Extract the (X, Y) coordinate from the center of the cell holding the provided text.  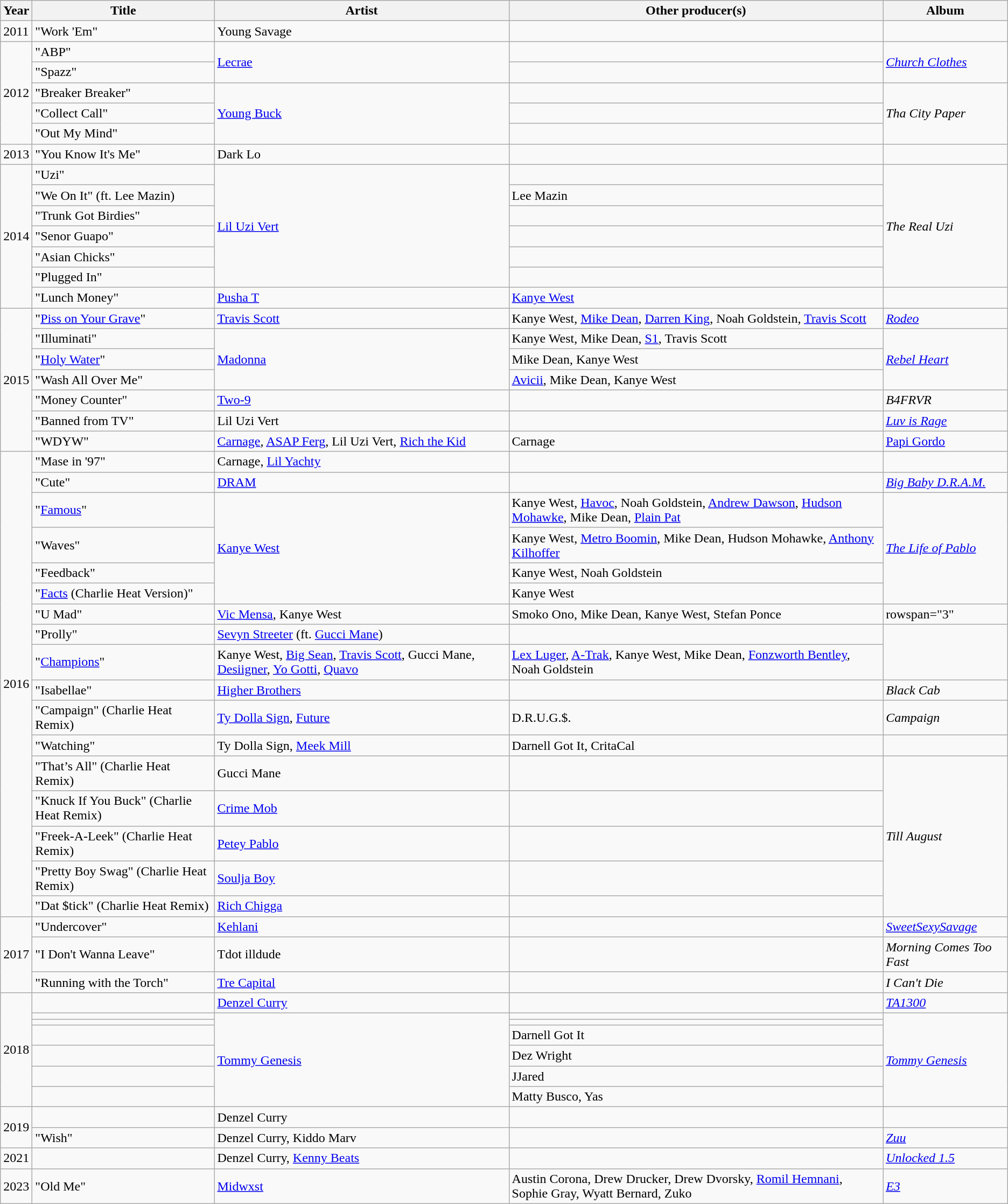
Young Buck (362, 113)
Luv is Rage (946, 421)
Ty Dolla Sign, Meek Mill (362, 746)
Midwxst (362, 1186)
Pusha T (362, 298)
Tha City Paper (946, 113)
2013 (16, 154)
"Illuminati" (123, 339)
"Money Counter" (123, 400)
JJared (696, 1076)
Vic Mensa, Kanye West (362, 614)
2023 (16, 1186)
Papi Gordo (946, 441)
"Mase in '97" (123, 462)
Kanye West, Havoc, Noah Goldstein, Andrew Dawson, Hudson Mohawke, Mike Dean, Plain Pat (696, 510)
Other producer(s) (696, 11)
Kanye West, Metro Boomin, Mike Dean, Hudson Mohawke, Anthony Kilhoffer (696, 545)
Carnage (696, 441)
2012 (16, 93)
Artist (362, 11)
"Banned from TV" (123, 421)
Black Cab (946, 690)
D.R.U.G.$. (696, 718)
Madonna (362, 359)
"Undercover" (123, 927)
Dark Lo (362, 154)
"Collect Call" (123, 113)
2014 (16, 236)
"Uzi" (123, 175)
Tre Capital (362, 982)
"You Know It's Me" (123, 154)
Carnage, ASAP Ferg, Lil Uzi Vert, Rich the Kid (362, 441)
"Cute" (123, 482)
Matty Busco, Yas (696, 1097)
Denzel Curry, Kiddo Marv (362, 1138)
Sevyn Streeter (ft. Gucci Mane) (362, 635)
"Spazz" (123, 72)
"Work 'Em" (123, 31)
Travis Scott (362, 318)
Petey Pablo (362, 844)
"U Mad" (123, 614)
2017 (16, 955)
"Plugged In" (123, 277)
Big Baby D.R.A.M. (946, 482)
Unlocked 1.5 (946, 1158)
Kehlani (362, 927)
rowspan="3" (946, 614)
Gucci Mane (362, 774)
Morning Comes Too Fast (946, 955)
Higher Brothers (362, 690)
Rodeo (946, 318)
Lee Mazin (696, 195)
Kanye West, Noah Goldstein (696, 573)
Rich Chigga (362, 906)
"Old Me" (123, 1186)
2011 (16, 31)
Zuu (946, 1138)
Two-9 (362, 400)
Dez Wright (696, 1056)
"Isabellae" (123, 690)
Rebel Heart (946, 359)
"Dat $tick" (Charlie Heat Remix) (123, 906)
DRAM (362, 482)
"Facts (Charlie Heat Version)" (123, 593)
"WDYW" (123, 441)
"Waves" (123, 545)
Mike Dean, Kanye West (696, 359)
"Piss on Your Grave" (123, 318)
Kanye West, Big Sean, Travis Scott, Gucci Mane, Desiigner, Yo Gotti, Quavo (362, 663)
2018 (16, 1049)
Campaign (946, 718)
Smoko Ono, Mike Dean, Kanye West, Stefan Ponce (696, 614)
Till August (946, 836)
2019 (16, 1128)
"Feedback" (123, 573)
Darnell Got It, CritaCal (696, 746)
"Breaker Breaker" (123, 93)
Lex Luger, A-Trak, Kanye West, Mike Dean, Fonzworth Bentley, Noah Goldstein (696, 663)
E3 (946, 1186)
Young Savage (362, 31)
"Running with the Torch" (123, 982)
Carnage, Lil Yachty (362, 462)
Lecrae (362, 62)
Denzel Curry, Kenny Beats (362, 1158)
"Knuck If You Buck" (Charlie Heat Remix) (123, 808)
SweetSexySavage (946, 927)
Soulja Boy (362, 878)
"Out My Mind" (123, 134)
Avicii, Mike Dean, Kanye West (696, 380)
Year (16, 11)
"We On It" (ft. Lee Mazin) (123, 195)
"Asian Chicks" (123, 257)
"Pretty Boy Swag" (Charlie Heat Remix) (123, 878)
Album (946, 11)
"ABP" (123, 52)
"Famous" (123, 510)
Tdot illdude (362, 955)
"Trunk Got Birdies" (123, 215)
2016 (16, 684)
"I Don't Wanna Leave" (123, 955)
The Life of Pablo (946, 548)
2021 (16, 1158)
Church Clothes (946, 62)
Darnell Got It (696, 1035)
I Can't Die (946, 982)
"Wish" (123, 1138)
"Lunch Money" (123, 298)
B4FRVR (946, 400)
"Wash All Over Me" (123, 380)
"Prolly" (123, 635)
Kanye West, Mike Dean, S1, Travis Scott (696, 339)
"Senor Guapo" (123, 236)
Crime Mob (362, 808)
"That’s All" (Charlie Heat Remix) (123, 774)
"Champions" (123, 663)
"Freek-A-Leek" (Charlie Heat Remix) (123, 844)
Kanye West, Mike Dean, Darren King, Noah Goldstein, Travis Scott (696, 318)
"Holy Water" (123, 359)
TA1300 (946, 1003)
"Campaign" (Charlie Heat Remix) (123, 718)
Ty Dolla Sign, Future (362, 718)
Title (123, 11)
2015 (16, 380)
"Watching" (123, 746)
The Real Uzi (946, 226)
Austin Corona, Drew Drucker, Drew Dvorsky, Romil Hemnani, Sophie Gray, Wyatt Bernard, Zuko (696, 1186)
